Find where the given text appears and provide that cell's center as (X, Y) coordinate. 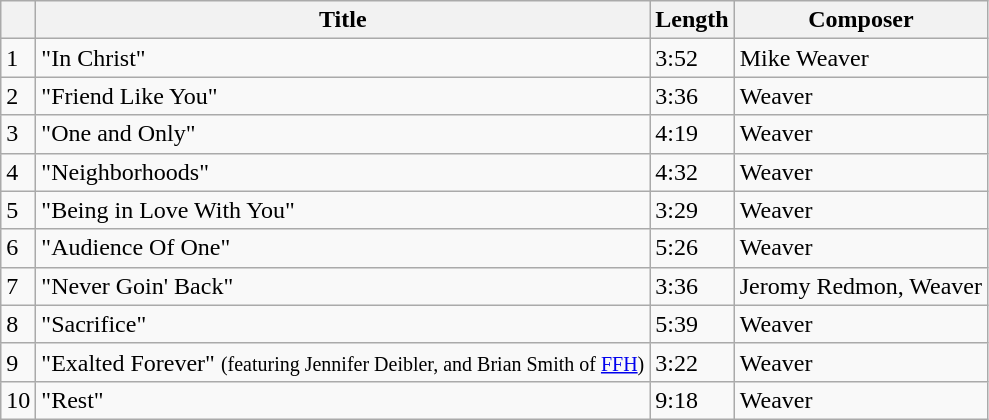
3:29 (692, 210)
Jeromy Redmon, Weaver (860, 286)
4:32 (692, 172)
5:26 (692, 248)
9 (18, 362)
6 (18, 248)
"Friend Like You" (343, 96)
2 (18, 96)
"Audience Of One" (343, 248)
10 (18, 400)
4:19 (692, 134)
1 (18, 58)
5 (18, 210)
Length (692, 20)
"Rest" (343, 400)
7 (18, 286)
Composer (860, 20)
8 (18, 324)
Mike Weaver (860, 58)
"Never Goin' Back" (343, 286)
4 (18, 172)
"One and Only" (343, 134)
5:39 (692, 324)
3:52 (692, 58)
"In Christ" (343, 58)
"Neighborhoods" (343, 172)
Title (343, 20)
9:18 (692, 400)
"Exalted Forever" (featuring Jennifer Deibler, and Brian Smith of FFH) (343, 362)
"Being in Love With You" (343, 210)
"Sacrifice" (343, 324)
3 (18, 134)
3:22 (692, 362)
